Identify which cell holds the provided text, then report its (X, Y) central coordinate. 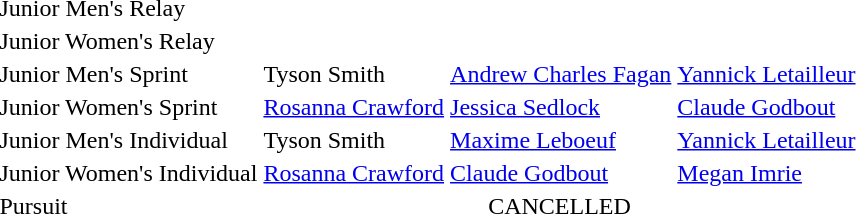
Maxime Leboeuf (561, 140)
Claude Godbout (561, 173)
Jessica Sedlock (561, 107)
Andrew Charles Fagan (561, 74)
